Find where the given text appears and provide that cell's center as (x, y) coordinate. 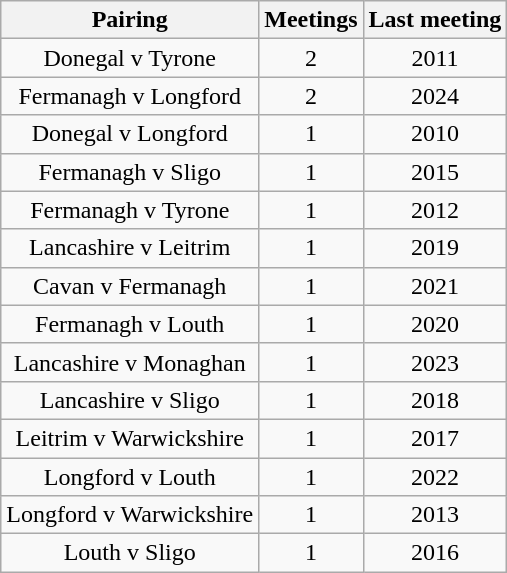
Donegal v Longford (130, 134)
2016 (435, 553)
Lancashire v Leitrim (130, 248)
2019 (435, 248)
2018 (435, 400)
Lancashire v Monaghan (130, 362)
Louth v Sligo (130, 553)
2023 (435, 362)
Donegal v Tyrone (130, 58)
2017 (435, 438)
2015 (435, 172)
2013 (435, 515)
Cavan v Fermanagh (130, 286)
2012 (435, 210)
Last meeting (435, 20)
Fermanagh v Longford (130, 96)
Meetings (311, 20)
Pairing (130, 20)
2024 (435, 96)
2020 (435, 324)
2022 (435, 477)
Longford v Louth (130, 477)
Leitrim v Warwickshire (130, 438)
Fermanagh v Louth (130, 324)
Fermanagh v Tyrone (130, 210)
2010 (435, 134)
Longford v Warwickshire (130, 515)
Fermanagh v Sligo (130, 172)
Lancashire v Sligo (130, 400)
2011 (435, 58)
2021 (435, 286)
